Provide the [X, Y] coordinate of the cell's center where the given text is located.  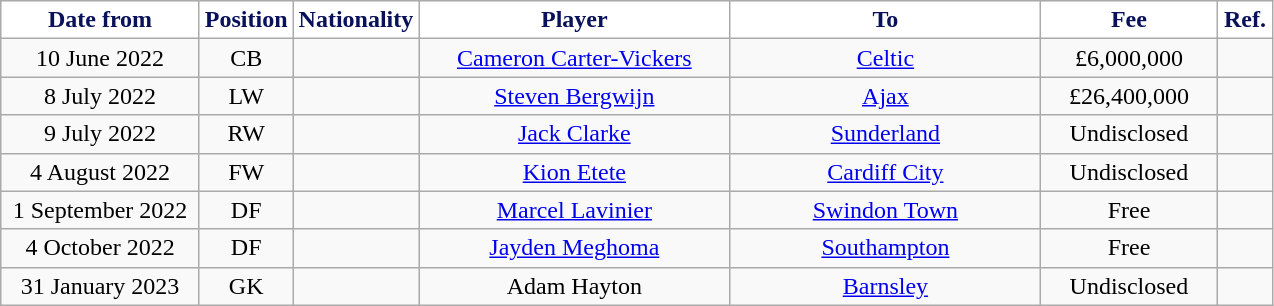
FW [246, 172]
Celtic [886, 58]
8 July 2022 [100, 96]
9 July 2022 [100, 134]
Player [574, 20]
Jack Clarke [574, 134]
Ajax [886, 96]
RW [246, 134]
Position [246, 20]
£6,000,000 [1129, 58]
Cameron Carter-Vickers [574, 58]
CB [246, 58]
4 August 2022 [100, 172]
To [886, 20]
Marcel Lavinier [574, 210]
£26,400,000 [1129, 96]
Barnsley [886, 286]
Fee [1129, 20]
10 June 2022 [100, 58]
Adam Hayton [574, 286]
Nationality [356, 20]
Swindon Town [886, 210]
Date from [100, 20]
Steven Bergwijn [574, 96]
31 January 2023 [100, 286]
GK [246, 286]
Sunderland [886, 134]
Southampton [886, 248]
Ref. [1245, 20]
1 September 2022 [100, 210]
Jayden Meghoma [574, 248]
4 October 2022 [100, 248]
Cardiff City [886, 172]
Kion Etete [574, 172]
LW [246, 96]
